Scan for the cell matching the given text and deliver its (X, Y) coordinate at center. 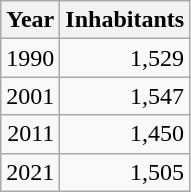
2001 (30, 96)
1,505 (125, 172)
Inhabitants (125, 20)
1,529 (125, 58)
1,450 (125, 134)
Year (30, 20)
1,547 (125, 96)
2021 (30, 172)
1990 (30, 58)
2011 (30, 134)
